Locate the cell with the specified text and output its [X, Y] center coordinate. 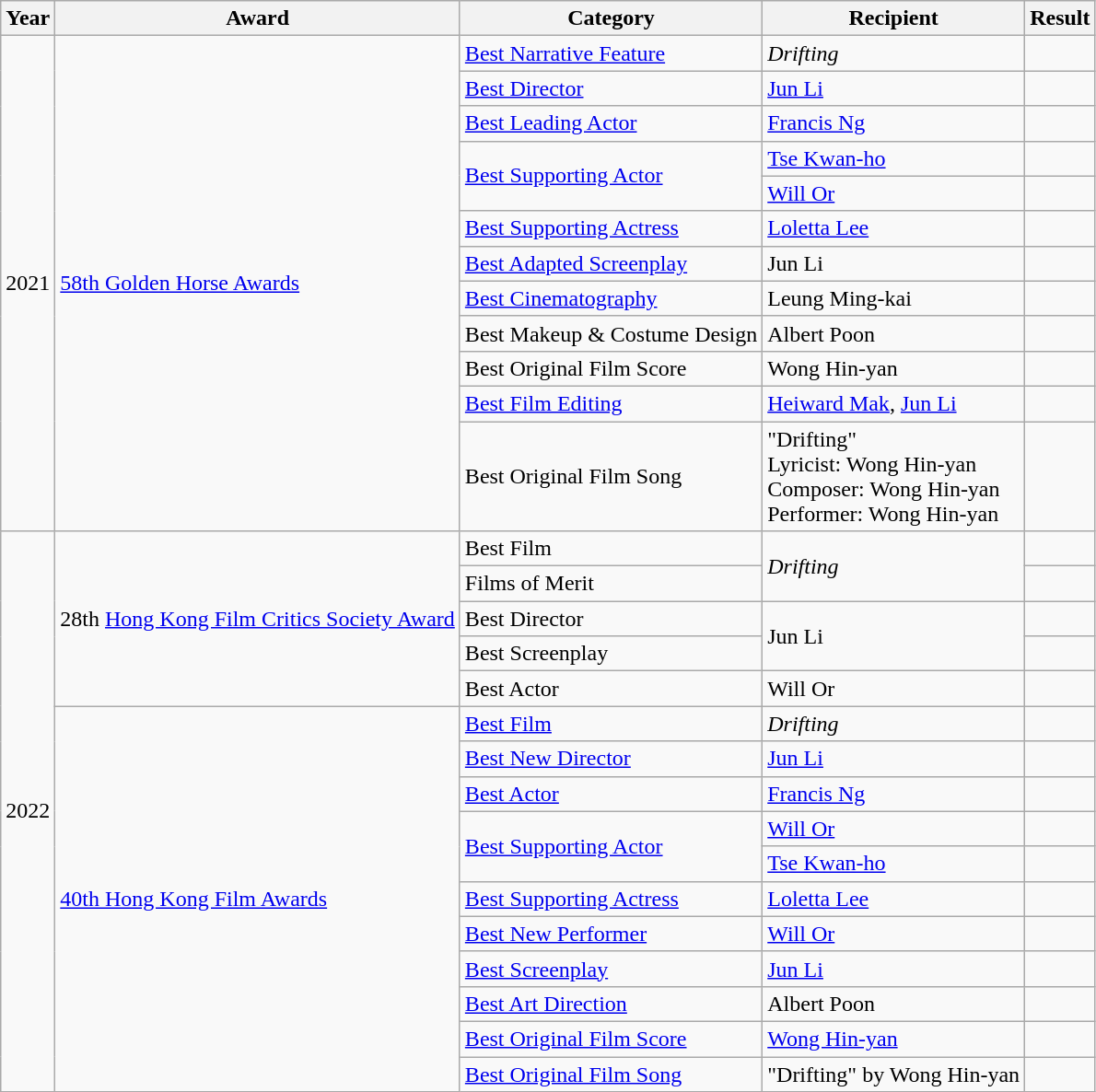
Recipient [893, 18]
Leung Ming-kai [893, 298]
40th Hong Kong Film Awards [258, 899]
Best Narrative Feature [611, 53]
Best New Performer [611, 934]
Best Cinematography [611, 298]
Heiward Mak, Jun Li [893, 403]
2021 [28, 284]
Best Art Direction [611, 1004]
Best Film Editing [611, 403]
Best Adapted Screenplay [611, 263]
Best New Director [611, 759]
Films of Merit [611, 584]
Result [1060, 18]
28th Hong Kong Film Critics Society Award [258, 619]
Award [258, 18]
"Drifting" by Wong Hin-yan [893, 1075]
Best Leading Actor [611, 123]
"Drifting"Lyricist: Wong Hin-yanComposer: Wong Hin-yanPerformer: Wong Hin-yan [893, 477]
58th Golden Horse Awards [258, 284]
Best Makeup & Costume Design [611, 333]
2022 [28, 812]
Category [611, 18]
Year [28, 18]
